Scan for the cell matching the given text and deliver its [x, y] coordinate at center. 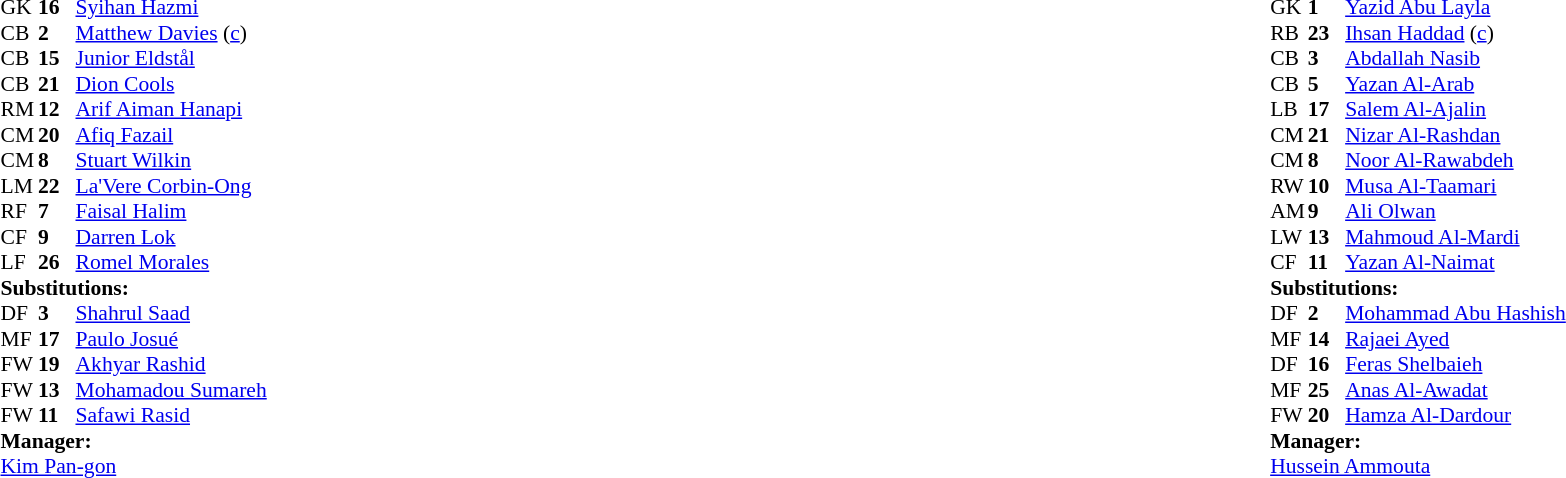
Yazan Al-Arab [1456, 84]
LB [1289, 109]
RF [19, 211]
Noor Al-Rawabdeh [1456, 161]
Stuart Wilkin [172, 161]
Faisal Halim [172, 211]
Mahmoud Al-Mardi [1456, 237]
Abdallah Nasib [1456, 59]
AM [1289, 211]
Romel Morales [172, 263]
Arif Aiman Hanapi [172, 109]
5 [1327, 84]
23 [1327, 33]
Matthew Davies (c) [172, 33]
19 [57, 365]
Hamza Al-Dardour [1456, 415]
Mohamadou Sumareh [172, 390]
7 [57, 211]
Akhyar Rashid [172, 365]
RM [19, 109]
RB [1289, 33]
Musa Al-Taamari [1456, 186]
Junior Eldstål [172, 59]
Dion Cools [172, 84]
Afiq Fazail [172, 135]
LW [1289, 237]
Nizar Al-Rashdan [1456, 135]
22 [57, 186]
10 [1327, 186]
Rajaei Ayed [1456, 339]
Darren Lok [172, 237]
Ihsan Haddad (c) [1456, 33]
Ali Olwan [1456, 211]
LM [19, 186]
Paulo Josué [172, 339]
14 [1327, 339]
Safawi Rasid [172, 415]
Yazan Al-Naimat [1456, 263]
Anas Al-Awadat [1456, 390]
25 [1327, 390]
Salem Al-Ajalin [1456, 109]
16 [1327, 365]
LF [19, 263]
15 [57, 59]
Shahrul Saad [172, 313]
26 [57, 263]
Feras Shelbaieh [1456, 365]
Mohammad Abu Hashish [1456, 313]
RW [1289, 186]
La'Vere Corbin-Ong [172, 186]
12 [57, 109]
